Return [X, Y] of the center of cell containing provided text 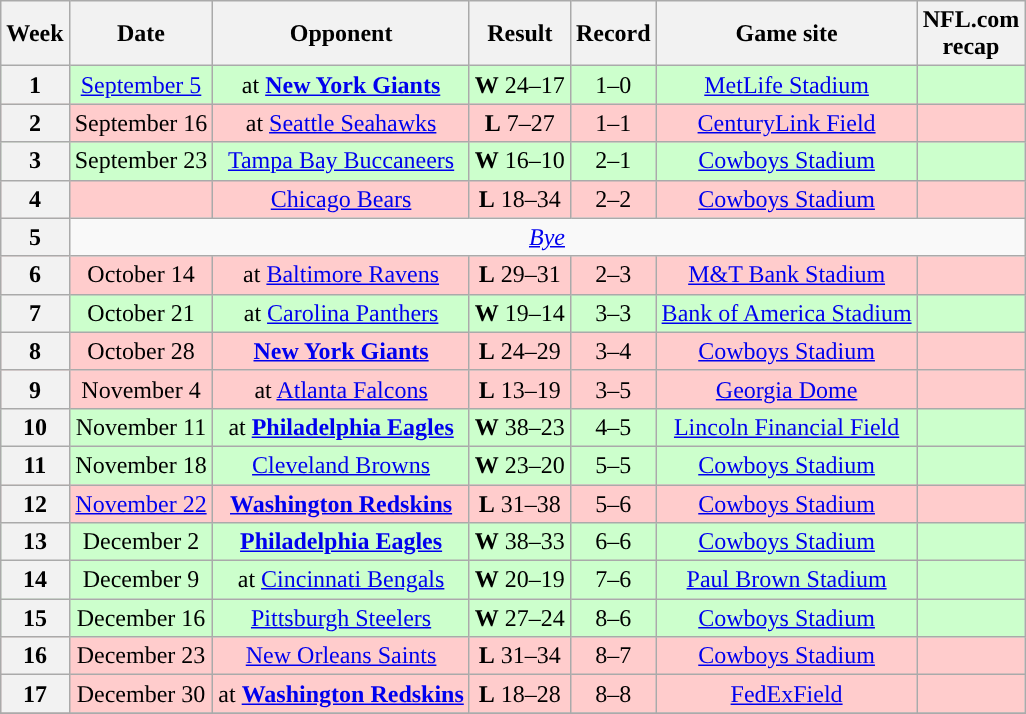
W 38–23 [520, 427]
2–1 [613, 161]
8 [35, 351]
Game site [786, 34]
Cleveland Browns [341, 465]
September 23 [141, 161]
Record [613, 34]
L 24–29 [520, 351]
Washington Redskins [341, 503]
December 2 [141, 542]
13 [35, 542]
November 18 [141, 465]
M&T Bank Stadium [786, 275]
Opponent [341, 34]
6 [35, 275]
W 20–19 [520, 580]
at New York Giants [341, 85]
at Cincinnati Bengals [341, 580]
October 28 [141, 351]
Philadelphia Eagles [341, 542]
Chicago Bears [341, 199]
December 9 [141, 580]
Georgia Dome [786, 389]
at Baltimore Ravens [341, 275]
7–6 [613, 580]
W 23–20 [520, 465]
at Atlanta Falcons [341, 389]
7 [35, 313]
W 24–17 [520, 85]
12 [35, 503]
L 31–38 [520, 503]
3–5 [613, 389]
MetLife Stadium [786, 85]
L 18–34 [520, 199]
Bye [547, 237]
4 [35, 199]
1–1 [613, 123]
L 13–19 [520, 389]
W 27–24 [520, 618]
Date [141, 34]
2–2 [613, 199]
6–6 [613, 542]
3–4 [613, 351]
at Carolina Panthers [341, 313]
December 23 [141, 656]
3–3 [613, 313]
L 31–34 [520, 656]
5–6 [613, 503]
Result [520, 34]
Week [35, 34]
5 [35, 237]
L 29–31 [520, 275]
8–7 [613, 656]
November 22 [141, 503]
November 11 [141, 427]
9 [35, 389]
W 16–10 [520, 161]
11 [35, 465]
at Philadelphia Eagles [341, 427]
November 4 [141, 389]
8–6 [613, 618]
2–3 [613, 275]
December 30 [141, 694]
New York Giants [341, 351]
Lincoln Financial Field [786, 427]
W 38–33 [520, 542]
FedExField [786, 694]
1 [35, 85]
September 5 [141, 85]
October 14 [141, 275]
NFL.comrecap [971, 34]
CenturyLink Field [786, 123]
16 [35, 656]
5–5 [613, 465]
New Orleans Saints [341, 656]
1–0 [613, 85]
3 [35, 161]
October 21 [141, 313]
14 [35, 580]
December 16 [141, 618]
10 [35, 427]
L 18–28 [520, 694]
Tampa Bay Buccaneers [341, 161]
at Seattle Seahawks [341, 123]
8–8 [613, 694]
Paul Brown Stadium [786, 580]
15 [35, 618]
Bank of America Stadium [786, 313]
4–5 [613, 427]
2 [35, 123]
at Washington Redskins [341, 694]
17 [35, 694]
L 7–27 [520, 123]
September 16 [141, 123]
W 19–14 [520, 313]
Pittsburgh Steelers [341, 618]
